Return the [x, y] coordinate for the center point of the cell that contains the specified text.  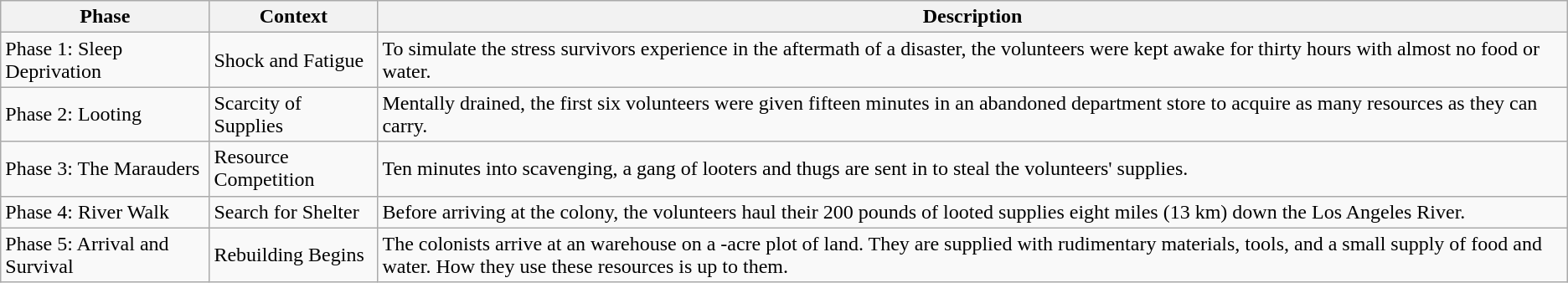
Phase 2: Looting [106, 114]
Resource Competition [293, 169]
Ten minutes into scavenging, a gang of looters and thugs are sent in to steal the volunteers' supplies. [972, 169]
Shock and Fatigue [293, 60]
Description [972, 17]
Phase [106, 17]
Context [293, 17]
Phase 1: Sleep Deprivation [106, 60]
Phase 4: River Walk [106, 212]
Search for Shelter [293, 212]
Scarcity of Supplies [293, 114]
Phase 5: Arrival and Survival [106, 255]
Rebuilding Begins [293, 255]
Phase 3: The Marauders [106, 169]
Before arriving at the colony, the volunteers haul their 200 pounds of looted supplies eight miles (13 km) down the Los Angeles River. [972, 212]
